Output the [X, Y] coordinate of the center of the cell containing the given text.  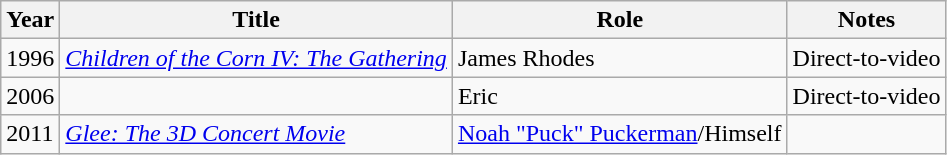
2011 [30, 134]
Role [620, 20]
Notes [866, 20]
James Rhodes [620, 58]
Children of the Corn IV: The Gathering [256, 58]
Glee: The 3D Concert Movie [256, 134]
Eric [620, 96]
Title [256, 20]
Noah "Puck" Puckerman/Himself [620, 134]
Year [30, 20]
2006 [30, 96]
1996 [30, 58]
